Identify which cell holds the provided text, then report its [x, y] central coordinate. 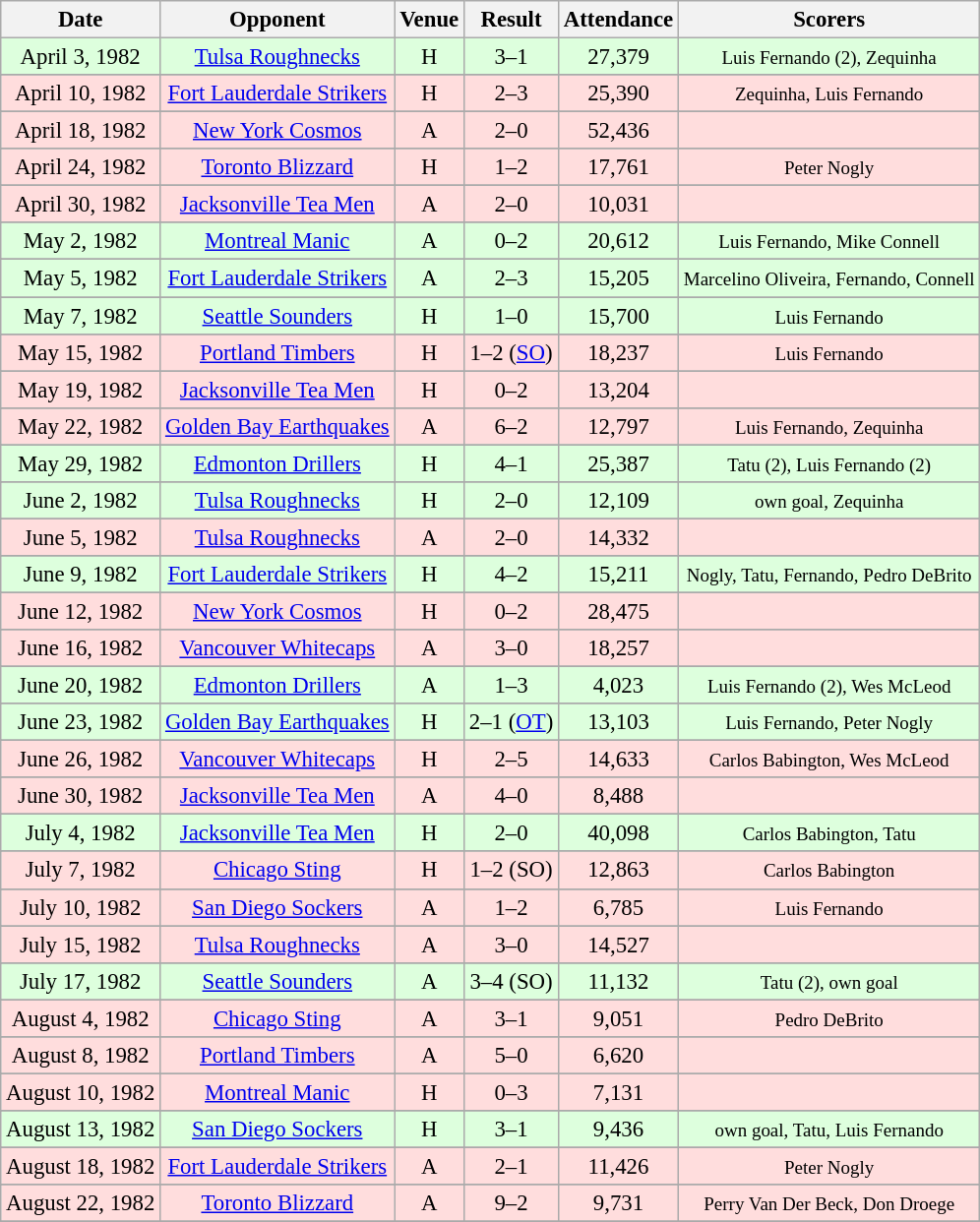
11,426 [619, 1166]
Luis Fernando (2), Zequinha [828, 57]
Scorers [828, 20]
June 2, 1982 [81, 501]
17,761 [619, 167]
12,797 [619, 426]
4–2 [511, 575]
1–0 [511, 316]
April 10, 1982 [81, 93]
15,211 [619, 575]
June 26, 1982 [81, 760]
4–0 [511, 796]
12,863 [619, 871]
Marcelino Oliveira, Fernando, Connell [828, 278]
July 10, 1982 [81, 907]
May 2, 1982 [81, 241]
Luis Fernando (2), Wes McLeod [828, 686]
11,132 [619, 981]
Zequinha, Luis Fernando [828, 93]
June 23, 1982 [81, 722]
28,475 [619, 611]
4,023 [619, 686]
Pedro DeBrito [828, 1018]
25,390 [619, 93]
13,103 [619, 722]
6–2 [511, 426]
12,109 [619, 501]
Carlos Babington [828, 871]
April 3, 1982 [81, 57]
August 18, 1982 [81, 1166]
9–2 [511, 1203]
9,436 [619, 1130]
Perry Van Der Beck, Don Droege [828, 1203]
June 20, 1982 [81, 686]
14,527 [619, 945]
own goal, Tatu, Luis Fernando [828, 1130]
20,612 [619, 241]
July 17, 1982 [81, 981]
9,051 [619, 1018]
Tatu (2), own goal [828, 981]
9,731 [619, 1203]
2–1 [511, 1166]
August 8, 1982 [81, 1056]
June 30, 1982 [81, 796]
June 5, 1982 [81, 537]
6,785 [619, 907]
August 13, 1982 [81, 1130]
3–4 (SO) [511, 981]
Venue [429, 20]
May 15, 1982 [81, 352]
1–3 [511, 686]
14,332 [619, 537]
2–5 [511, 760]
15,700 [619, 316]
10,031 [619, 205]
July 7, 1982 [81, 871]
May 19, 1982 [81, 390]
6,620 [619, 1056]
Date [81, 20]
25,387 [619, 463]
June 12, 1982 [81, 611]
June 16, 1982 [81, 648]
40,098 [619, 833]
7,131 [619, 1092]
April 30, 1982 [81, 205]
Luis Fernando, Mike Connell [828, 241]
13,204 [619, 390]
Result [511, 20]
52,436 [619, 131]
8,488 [619, 796]
August 4, 1982 [81, 1018]
Attendance [619, 20]
Carlos Babington, Wes McLeod [828, 760]
May 29, 1982 [81, 463]
18,237 [619, 352]
14,633 [619, 760]
May 22, 1982 [81, 426]
June 9, 1982 [81, 575]
May 7, 1982 [81, 316]
April 24, 1982 [81, 167]
own goal, Zequinha [828, 501]
July 15, 1982 [81, 945]
August 22, 1982 [81, 1203]
18,257 [619, 648]
May 5, 1982 [81, 278]
4–1 [511, 463]
5–0 [511, 1056]
0–3 [511, 1092]
Luis Fernando, Peter Nogly [828, 722]
Nogly, Tatu, Fernando, Pedro DeBrito [828, 575]
August 10, 1982 [81, 1092]
July 4, 1982 [81, 833]
Luis Fernando, Zequinha [828, 426]
Opponent [277, 20]
27,379 [619, 57]
April 18, 1982 [81, 131]
15,205 [619, 278]
Carlos Babington, Tatu [828, 833]
2–1 (OT) [511, 722]
Tatu (2), Luis Fernando (2) [828, 463]
